Identify which cell holds the provided text, then report its (x, y) central coordinate. 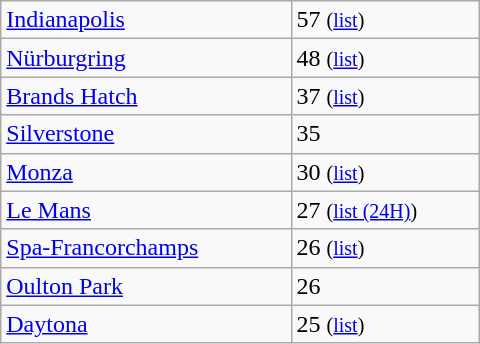
26 (385, 286)
Indianapolis (146, 20)
26 (list) (385, 248)
Nürburgring (146, 58)
57 (list) (385, 20)
Monza (146, 172)
35 (385, 134)
25 (list) (385, 324)
48 (list) (385, 58)
30 (list) (385, 172)
37 (list) (385, 96)
Spa-Francorchamps (146, 248)
27 (list (24H)) (385, 210)
Silverstone (146, 134)
Brands Hatch (146, 96)
Daytona (146, 324)
Le Mans (146, 210)
Oulton Park (146, 286)
